For the text-containing cell, return its midpoint in (x, y) coordinate format. 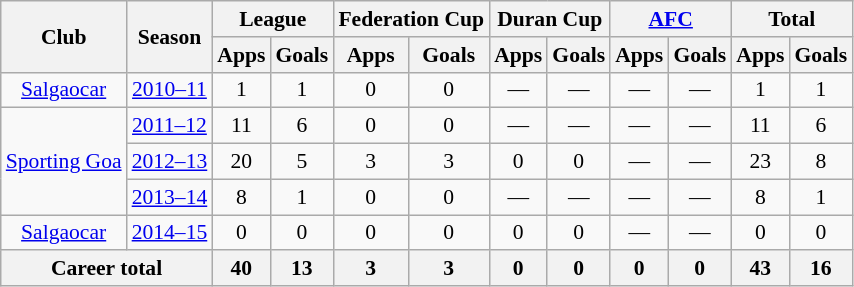
2014–15 (170, 233)
40 (241, 269)
23 (760, 162)
AFC (670, 19)
5 (302, 162)
Season (170, 36)
2013–14 (170, 197)
13 (302, 269)
League (272, 19)
Sporting Goa (64, 162)
2010–11 (170, 90)
43 (760, 269)
2011–12 (170, 126)
Career total (107, 269)
Duran Cup (550, 19)
Federation Cup (411, 19)
16 (820, 269)
20 (241, 162)
2012–13 (170, 162)
Club (64, 36)
Total (792, 19)
